For the text-containing cell, return its midpoint in (X, Y) coordinate format. 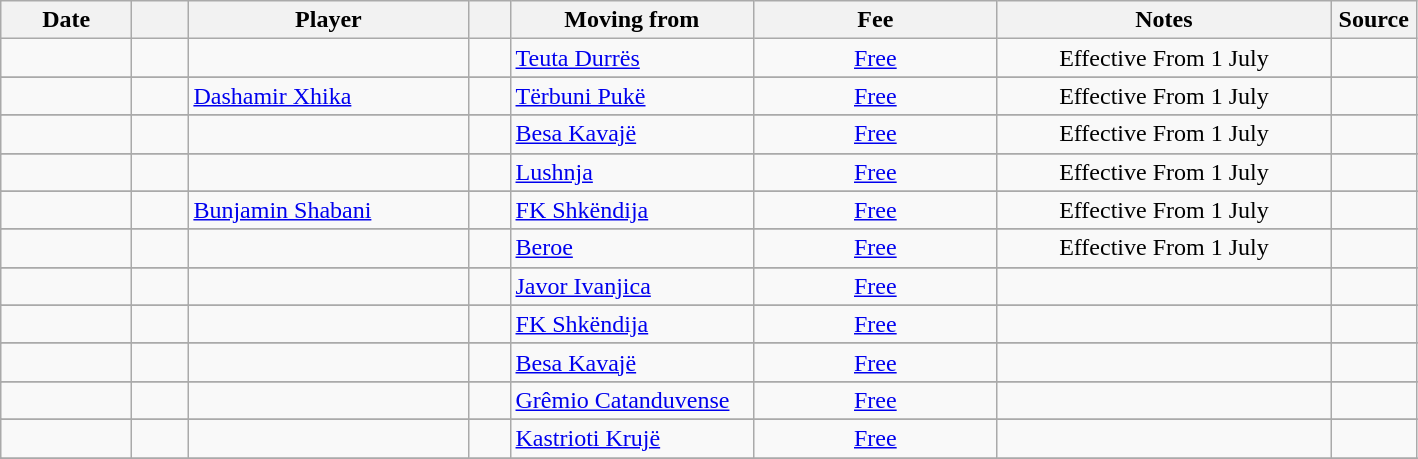
Kastrioti Krujë (632, 438)
Dashamir Xhika (328, 96)
Teuta Durrës (632, 58)
Fee (876, 20)
Moving from (632, 20)
Bunjamin Shabani (328, 210)
Javor Ivanjica (632, 286)
Source (1374, 20)
Date (66, 20)
Notes (1164, 20)
Tërbuni Pukë (632, 96)
Lushnja (632, 172)
Beroe (632, 248)
Grêmio Catanduvense (632, 400)
Player (328, 20)
